Locate the cell with the specified text and output its (X, Y) center coordinate. 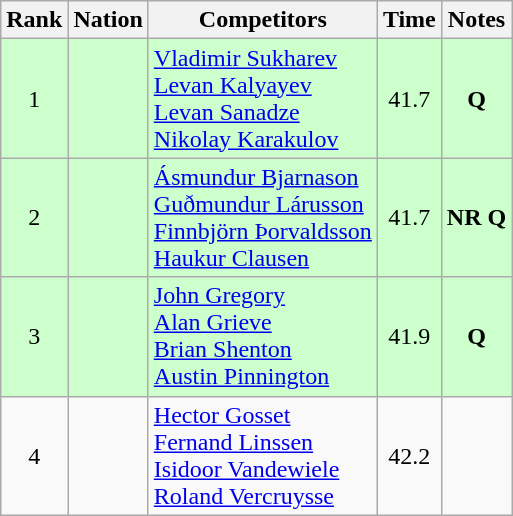
Nation (108, 20)
Ásmundur BjarnasonGuðmundur LárussonFinnbjörn ÞorvaldssonHaukur Clausen (262, 218)
2 (34, 218)
Competitors (262, 20)
1 (34, 98)
Time (409, 20)
NR Q (476, 218)
Vladimir SukharevLevan KalyayevLevan SanadzeNikolay Karakulov (262, 98)
Hector GossetFernand LinssenIsidoor VandewieleRoland Vercruysse (262, 456)
4 (34, 456)
Rank (34, 20)
3 (34, 336)
41.9 (409, 336)
42.2 (409, 456)
Notes (476, 20)
John GregoryAlan GrieveBrian ShentonAustin Pinnington (262, 336)
